Extract the (x, y) coordinate from the center of the cell holding the provided text.  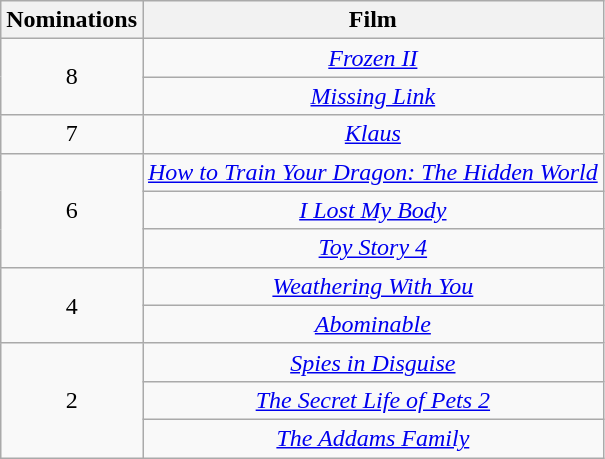
8 (72, 77)
Weathering With You (372, 286)
6 (72, 210)
The Secret Life of Pets 2 (372, 400)
7 (72, 134)
2 (72, 400)
4 (72, 305)
How to Train Your Dragon: The Hidden World (372, 172)
I Lost My Body (372, 210)
Nominations (72, 20)
Abominable (372, 324)
Missing Link (372, 96)
Klaus (372, 134)
Frozen II (372, 58)
Spies in Disguise (372, 362)
Toy Story 4 (372, 248)
Film (372, 20)
The Addams Family (372, 438)
